For the text-containing cell, return its midpoint in (x, y) coordinate format. 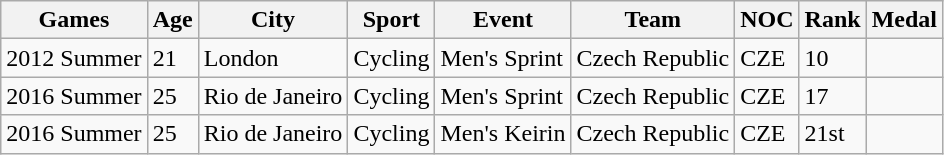
Men's Keirin (503, 134)
Team (653, 20)
NOC (767, 20)
Rank (832, 20)
Event (503, 20)
21st (832, 134)
City (273, 20)
17 (832, 96)
Age (172, 20)
Games (74, 20)
21 (172, 58)
London (273, 58)
Medal (904, 20)
Sport (392, 20)
10 (832, 58)
2012 Summer (74, 58)
